Return [X, Y] of the center of cell containing provided text 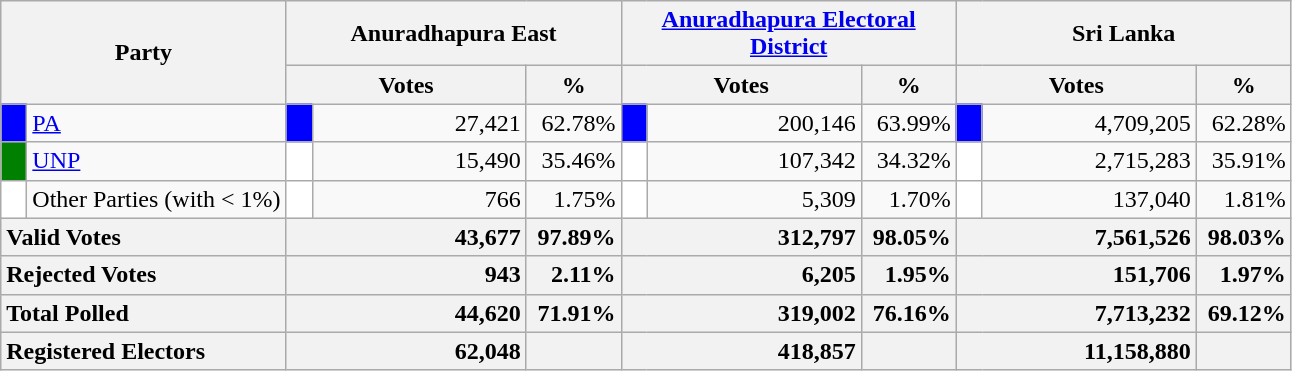
62.78% [574, 123]
418,857 [741, 351]
137,040 [1089, 199]
Rejected Votes [144, 275]
6,205 [741, 275]
35.46% [574, 161]
UNP [156, 161]
Sri Lanka [1124, 34]
62,048 [406, 351]
44,620 [406, 313]
11,158,880 [1076, 351]
1.81% [1244, 199]
Anuradhapura East [454, 34]
Party [144, 52]
63.99% [908, 123]
319,002 [741, 313]
71.91% [574, 313]
2,715,283 [1089, 161]
Registered Electors [144, 351]
312,797 [741, 237]
766 [419, 199]
Anuradhapura Electoral District [788, 34]
15,490 [419, 161]
98.05% [908, 237]
1.70% [908, 199]
98.03% [1244, 237]
Total Polled [144, 313]
5,309 [754, 199]
34.32% [908, 161]
27,421 [419, 123]
1.95% [908, 275]
76.16% [908, 313]
PA [156, 123]
62.28% [1244, 123]
943 [406, 275]
7,561,526 [1076, 237]
200,146 [754, 123]
2.11% [574, 275]
4,709,205 [1089, 123]
69.12% [1244, 313]
107,342 [754, 161]
1.97% [1244, 275]
1.75% [574, 199]
151,706 [1076, 275]
Other Parties (with < 1%) [156, 199]
Valid Votes [144, 237]
97.89% [574, 237]
7,713,232 [1076, 313]
43,677 [406, 237]
35.91% [1244, 161]
